From the cell containing the given text, extract its center point as (X, Y) coordinate. 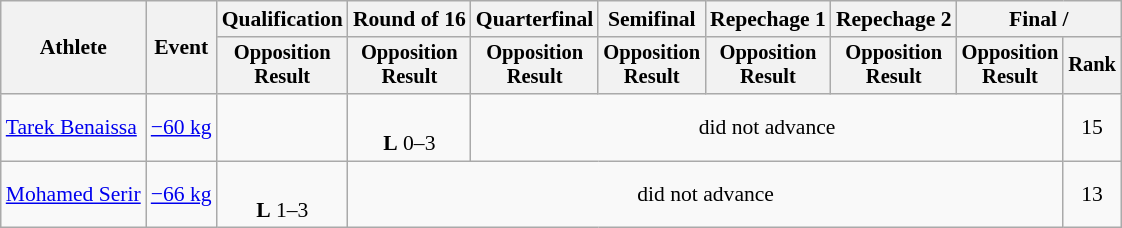
Mohamed Serir (74, 194)
L 0–3 (410, 128)
13 (1092, 194)
−60 kg (182, 128)
Qualification (282, 19)
Tarek Benaissa (74, 128)
Final / (1039, 19)
L 1–3 (282, 194)
Round of 16 (410, 19)
Event (182, 48)
Rank (1092, 66)
Repechage 1 (768, 19)
Athlete (74, 48)
Quarterfinal (535, 19)
15 (1092, 128)
−66 kg (182, 194)
Repechage 2 (894, 19)
Semifinal (652, 19)
